Output the (X, Y) coordinate of the center of the cell containing the given text.  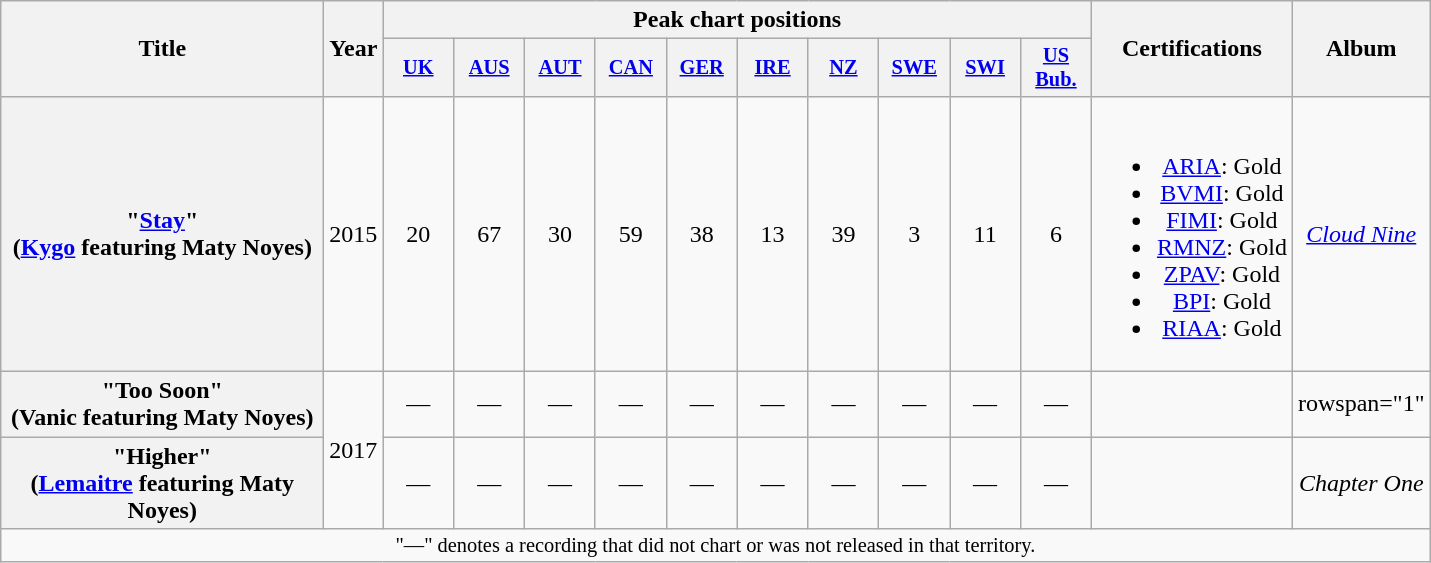
13 (772, 234)
59 (630, 234)
11 (986, 234)
39 (844, 234)
"—" denotes a recording that did not chart or was not released in that territory. (716, 546)
2015 (354, 234)
"Too Soon"(Vanic featuring Maty Noyes) (162, 404)
Cloud Nine (1361, 234)
GER (702, 68)
Peak chart positions (738, 20)
rowspan="1" (1361, 404)
IRE (772, 68)
NZ (844, 68)
6 (1056, 234)
"Higher"(Lemaitre featuring Maty Noyes) (162, 483)
ARIA: GoldBVMI: GoldFIMI: GoldRMNZ: GoldZPAV: GoldBPI: GoldRIAA: Gold (1192, 234)
30 (560, 234)
SWE (914, 68)
Title (162, 49)
67 (490, 234)
SWI (986, 68)
UK (418, 68)
38 (702, 234)
AUT (560, 68)
Chapter One (1361, 483)
3 (914, 234)
CAN (630, 68)
AUS (490, 68)
Year (354, 49)
US Bub. (1056, 68)
Album (1361, 49)
2017 (354, 450)
20 (418, 234)
Certifications (1192, 49)
"Stay"(Kygo featuring Maty Noyes) (162, 234)
